Identify which cell holds the provided text, then report its [x, y] central coordinate. 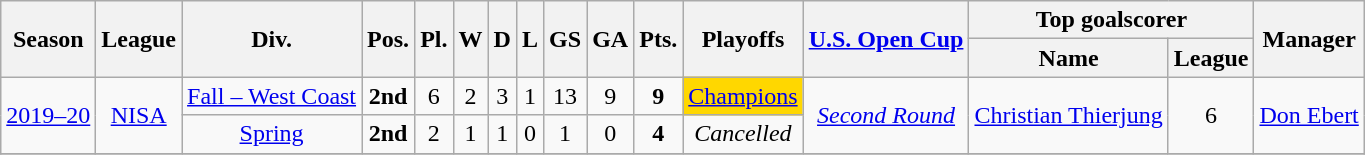
W [470, 39]
Fall – West Coast [272, 96]
Second Round [886, 115]
Manager [1309, 39]
Pos. [388, 39]
NISA [139, 115]
Champions [743, 96]
3 [502, 96]
Spring [272, 134]
2019–20 [48, 115]
GS [566, 39]
Pts. [658, 39]
U.S. Open Cup [886, 39]
Name [1068, 58]
Div. [272, 39]
13 [566, 96]
Playoffs [743, 39]
Season [48, 39]
Christian Thierjung [1068, 115]
GA [610, 39]
L [530, 39]
Don Ebert [1309, 115]
Cancelled [743, 134]
Top goalscorer [1112, 20]
Pl. [434, 39]
4 [658, 134]
D [502, 39]
